Pinpoint the cell where the given text exists, returning its [X, Y] midpoint coordinate. 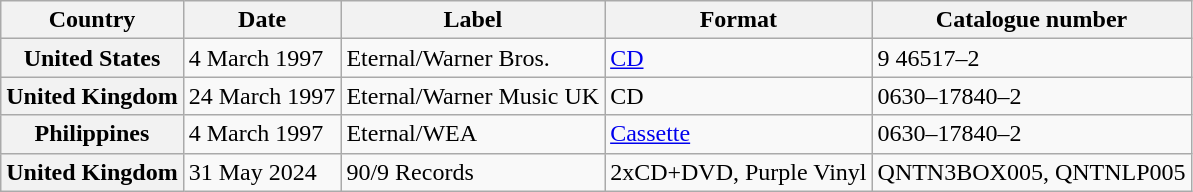
Country [92, 20]
Eternal/Warner Bros. [473, 58]
Philippines [92, 134]
9 46517–2 [1032, 58]
United States [92, 58]
90/9 Records [473, 172]
QNTN3BOX005, QNTNLP005 [1032, 172]
24 March 1997 [262, 96]
Eternal/Warner Music UK [473, 96]
Date [262, 20]
Cassette [738, 134]
Format [738, 20]
2xCD+DVD, Purple Vinyl [738, 172]
Eternal/WEA [473, 134]
Catalogue number [1032, 20]
31 May 2024 [262, 172]
Label [473, 20]
